Search for the cell housing the specified text and yield its [x, y] center coordinate. 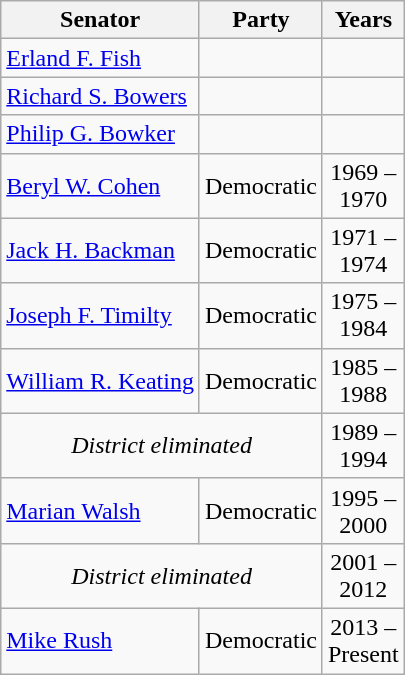
1985 –1988 [363, 380]
William R. Keating [100, 380]
Joseph F. Timilty [100, 316]
Senator [100, 20]
2001 –2012 [363, 576]
Jack H. Backman [100, 250]
2013 –Present [363, 640]
1971 –1974 [363, 250]
Mike Rush [100, 640]
Years [363, 20]
1975 –1984 [363, 316]
1989 –1994 [363, 446]
Richard S. Bowers [100, 96]
Erland F. Fish [100, 58]
Philip G. Bowker [100, 134]
1995 –2000 [363, 510]
Beryl W. Cohen [100, 186]
Marian Walsh [100, 510]
Party [260, 20]
1969 –1970 [363, 186]
